Output the (x, y) coordinate of the center of the cell containing the given text.  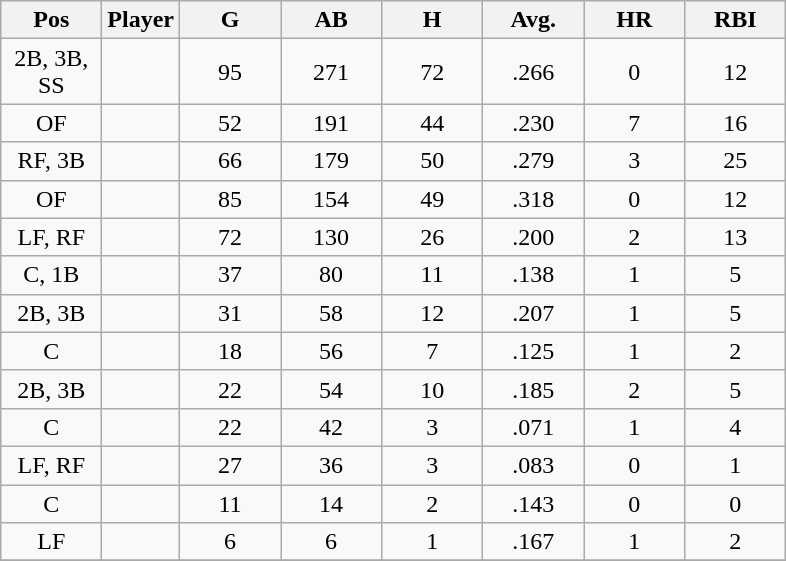
31 (230, 313)
42 (332, 427)
.279 (534, 161)
52 (230, 123)
54 (332, 389)
.143 (534, 503)
G (230, 20)
LF (52, 542)
AB (332, 20)
80 (332, 275)
16 (736, 123)
130 (332, 237)
.200 (534, 237)
RBI (736, 20)
Avg. (534, 20)
.207 (534, 313)
Pos (52, 20)
85 (230, 199)
.071 (534, 427)
14 (332, 503)
13 (736, 237)
.125 (534, 351)
RF, 3B (52, 161)
HR (634, 20)
.167 (534, 542)
44 (432, 123)
58 (332, 313)
49 (432, 199)
H (432, 20)
18 (230, 351)
.230 (534, 123)
25 (736, 161)
271 (332, 72)
10 (432, 389)
.083 (534, 465)
50 (432, 161)
C, 1B (52, 275)
4 (736, 427)
66 (230, 161)
95 (230, 72)
.318 (534, 199)
26 (432, 237)
179 (332, 161)
Player (141, 20)
36 (332, 465)
154 (332, 199)
37 (230, 275)
191 (332, 123)
.185 (534, 389)
27 (230, 465)
56 (332, 351)
.138 (534, 275)
.266 (534, 72)
2B, 3B, SS (52, 72)
